Detect which cell encompasses the target text, then output its (x, y) center coordinate. 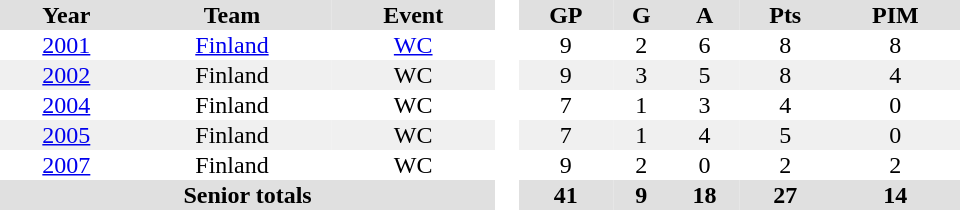
Pts (786, 15)
Team (232, 15)
PIM (896, 15)
Senior totals (248, 195)
2005 (66, 135)
2007 (66, 165)
Year (66, 15)
2004 (66, 105)
GP (566, 15)
27 (786, 195)
A (704, 15)
2002 (66, 75)
Event (413, 15)
41 (566, 195)
6 (704, 45)
2001 (66, 45)
18 (704, 195)
G (641, 15)
14 (896, 195)
